From the cell containing the given text, extract its center point as [x, y] coordinate. 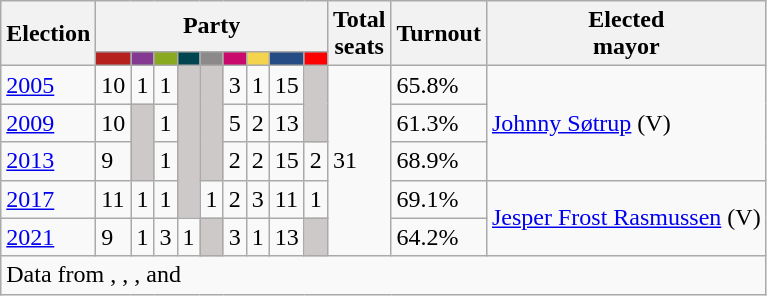
68.9% [439, 161]
Johnny Søtrup (V) [626, 123]
Data from , , , and [384, 275]
69.1% [439, 199]
2005 [48, 85]
Totalseats [359, 34]
61.3% [439, 123]
5 [234, 123]
2017 [48, 199]
64.2% [439, 237]
2021 [48, 237]
Election [48, 34]
Jesper Frost Rasmussen (V) [626, 218]
2013 [48, 161]
Electedmayor [626, 34]
31 [359, 161]
Turnout [439, 34]
Party [212, 26]
2009 [48, 123]
65.8% [439, 85]
